Return (x, y) of the center of cell containing provided text 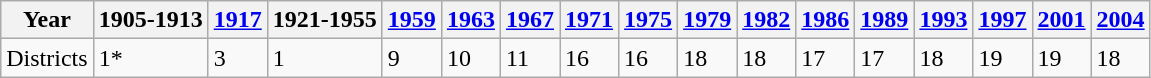
1982 (766, 20)
Year (47, 20)
1989 (884, 20)
2004 (1120, 20)
1971 (590, 20)
1921-1955 (324, 20)
9 (412, 58)
Districts (47, 58)
1979 (708, 20)
10 (470, 58)
1997 (1002, 20)
3 (238, 58)
1993 (944, 20)
1975 (648, 20)
11 (530, 58)
1963 (470, 20)
1959 (412, 20)
1905-1913 (150, 20)
1917 (238, 20)
1* (150, 58)
2001 (1062, 20)
1967 (530, 20)
1 (324, 58)
1986 (826, 20)
